Pinpoint the cell where the given text exists, returning its [x, y] midpoint coordinate. 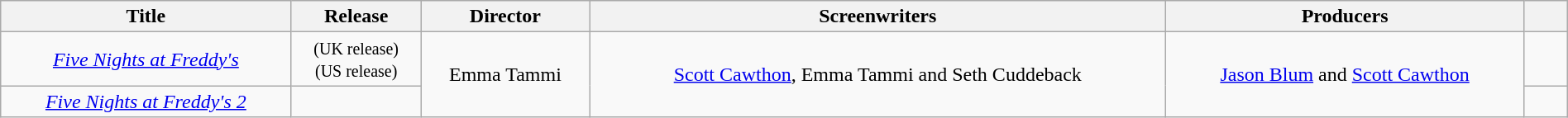
(UK release) (US release) [356, 59]
Screenwriters [878, 17]
Emma Tammi [504, 74]
Scott Cawthon, Emma Tammi and Seth Cuddeback [878, 74]
Producers [1345, 17]
Title [146, 17]
Release [356, 17]
Five Nights at Freddy's [146, 59]
Jason Blum and Scott Cawthon [1345, 74]
Director [504, 17]
Five Nights at Freddy's 2 [146, 101]
